Provide the (X, Y) coordinate of the cell's center where the given text is located.  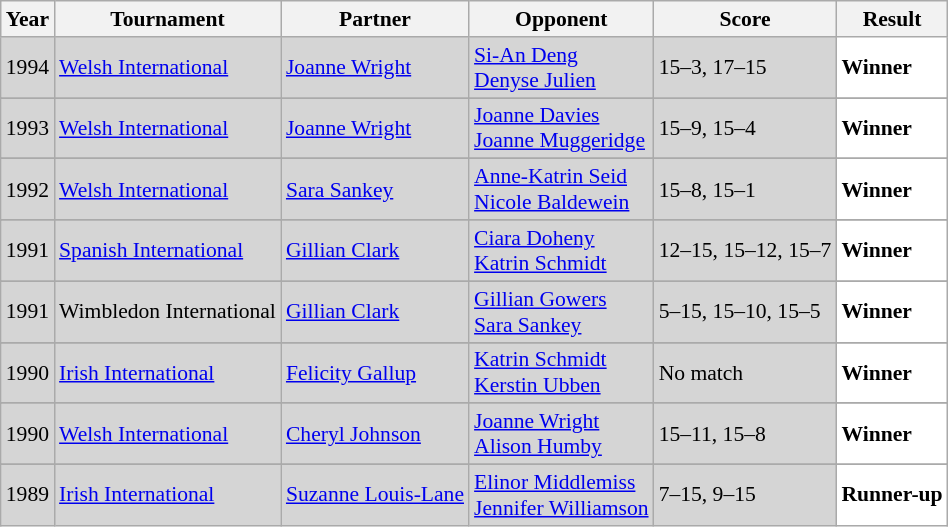
Partner (375, 19)
Felicity Gallup (375, 372)
Score (746, 19)
Runner-up (892, 496)
12–15, 15–12, 15–7 (746, 250)
Result (892, 19)
Cheryl Johnson (375, 434)
1989 (28, 496)
15–3, 17–15 (746, 68)
Spanish International (168, 250)
Tournament (168, 19)
Gillian Gowers Sara Sankey (562, 312)
Ciara Doheny Katrin Schmidt (562, 250)
Elinor Middlemiss Jennifer Williamson (562, 496)
Katrin Schmidt Kerstin Ubben (562, 372)
15–9, 15–4 (746, 128)
Suzanne Louis-Lane (375, 496)
Joanne Wright Alison Humby (562, 434)
1992 (28, 190)
Opponent (562, 19)
No match (746, 372)
Joanne Davies Joanne Muggeridge (562, 128)
15–8, 15–1 (746, 190)
1994 (28, 68)
1993 (28, 128)
5–15, 15–10, 15–5 (746, 312)
15–11, 15–8 (746, 434)
7–15, 9–15 (746, 496)
Wimbledon International (168, 312)
Anne-Katrin Seid Nicole Baldewein (562, 190)
Si-An Deng Denyse Julien (562, 68)
Year (28, 19)
Sara Sankey (375, 190)
